Output the [X, Y] coordinate of the center of the cell containing the given text.  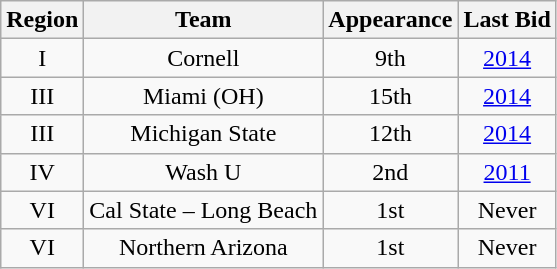
Cal State – Long Beach [204, 210]
2011 [507, 172]
15th [390, 96]
Last Bid [507, 20]
12th [390, 134]
Wash U [204, 172]
Appearance [390, 20]
I [42, 58]
9th [390, 58]
Northern Arizona [204, 248]
IV [42, 172]
Cornell [204, 58]
Miami (OH) [204, 96]
Team [204, 20]
Michigan State [204, 134]
Region [42, 20]
2nd [390, 172]
